Pinpoint the cell where the given text exists, returning its [x, y] midpoint coordinate. 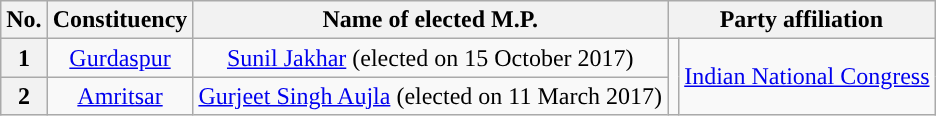
1 [24, 58]
Indian National Congress [807, 77]
No. [24, 20]
Constituency [120, 20]
Sunil Jakhar (elected on 15 October 2017) [430, 58]
Amritsar [120, 96]
Gurdaspur [120, 58]
2 [24, 96]
Name of elected M.P. [430, 20]
Gurjeet Singh Aujla (elected on 11 March 2017) [430, 96]
Party affiliation [802, 20]
